Detect which cell encompasses the target text, then output its (X, Y) center coordinate. 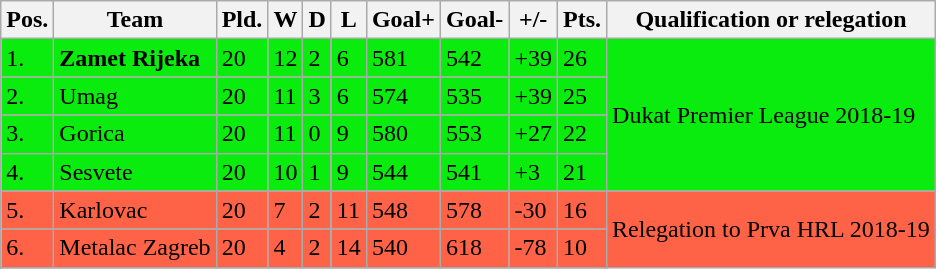
548 (403, 210)
W (286, 20)
7 (286, 210)
D (317, 20)
541 (474, 172)
0 (317, 134)
Karlovac (135, 210)
544 (403, 172)
4 (286, 248)
3. (28, 134)
-78 (534, 248)
578 (474, 210)
535 (474, 96)
540 (403, 248)
553 (474, 134)
618 (474, 248)
14 (348, 248)
25 (582, 96)
L (348, 20)
+27 (534, 134)
22 (582, 134)
Pld. (242, 20)
Qualification or relegation (772, 20)
Pos. (28, 20)
574 (403, 96)
6. (28, 248)
Dukat Premier League 2018-19 (772, 115)
16 (582, 210)
21 (582, 172)
Umag (135, 96)
+/- (534, 20)
Goal- (474, 20)
Zamet Rijeka (135, 58)
Gorica (135, 134)
+3 (534, 172)
Metalac Zagreb (135, 248)
1 (317, 172)
3 (317, 96)
Goal+ (403, 20)
4. (28, 172)
12 (286, 58)
Pts. (582, 20)
2. (28, 96)
1. (28, 58)
542 (474, 58)
Team (135, 20)
Relegation to Prva HRL 2018-19 (772, 229)
-30 (534, 210)
5. (28, 210)
581 (403, 58)
26 (582, 58)
580 (403, 134)
Sesvete (135, 172)
